For the text-containing cell, return its midpoint in [X, Y] coordinate format. 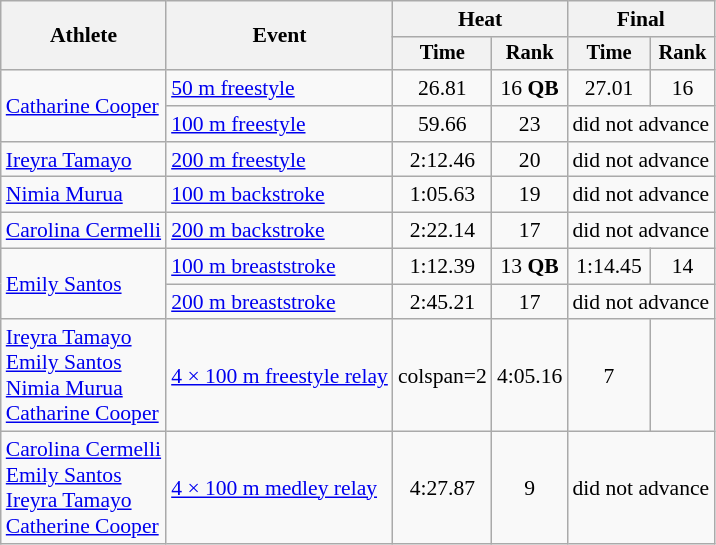
200 m freestyle [280, 160]
1:12.39 [442, 267]
23 [530, 124]
4:05.16 [530, 376]
2:12.46 [442, 160]
13 QB [530, 267]
Emily Santos [84, 284]
26.81 [442, 88]
100 m backstroke [280, 195]
2:45.21 [442, 302]
Final [640, 19]
Catharine Cooper [84, 106]
colspan=2 [442, 376]
100 m breaststroke [280, 267]
9 [530, 488]
100 m freestyle [280, 124]
50 m freestyle [280, 88]
4 × 100 m freestyle relay [280, 376]
16 [683, 88]
20 [530, 160]
1:14.45 [608, 267]
Carolina Cermelli [84, 231]
Ireyra TamayoEmily SantosNimia MuruaCatharine Cooper [84, 376]
16 QB [530, 88]
4:27.87 [442, 488]
59.66 [442, 124]
Carolina CermelliEmily SantosIreyra TamayoCatherine Cooper [84, 488]
Heat [480, 19]
2:22.14 [442, 231]
200 m backstroke [280, 231]
4 × 100 m medley relay [280, 488]
Nimia Murua [84, 195]
Event [280, 36]
200 m breaststroke [280, 302]
19 [530, 195]
Athlete [84, 36]
Ireyra Tamayo [84, 160]
14 [683, 267]
1:05.63 [442, 195]
27.01 [608, 88]
7 [608, 376]
